Provide the [x, y] coordinate of the cell's center where the given text is located.  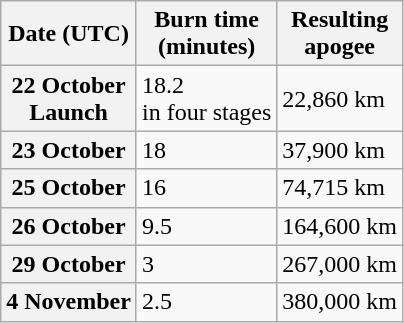
37,900 km [340, 150]
3 [206, 264]
380,000 km [340, 302]
29 October [69, 264]
26 October [69, 226]
22,860 km [340, 98]
22 OctoberLaunch [69, 98]
18.2in four stages [206, 98]
Burn time(minutes) [206, 34]
2.5 [206, 302]
164,600 km [340, 226]
74,715 km [340, 188]
18 [206, 150]
25 October [69, 188]
Date (UTC) [69, 34]
267,000 km [340, 264]
23 October [69, 150]
4 November [69, 302]
Resulting apogee [340, 34]
16 [206, 188]
9.5 [206, 226]
